Return the [X, Y] coordinate for the center point of the cell that contains the specified text.  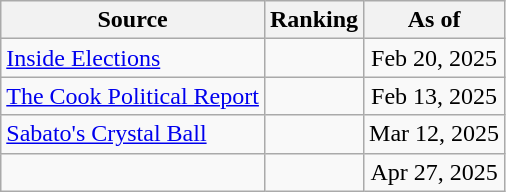
Sabato's Crystal Ball [133, 134]
Mar 12, 2025 [434, 134]
Apr 27, 2025 [434, 172]
Feb 20, 2025 [434, 58]
Ranking [314, 20]
As of [434, 20]
Source [133, 20]
Inside Elections [133, 58]
Feb 13, 2025 [434, 96]
The Cook Political Report [133, 96]
